Find where the given text appears and provide that cell's center as [X, Y] coordinate. 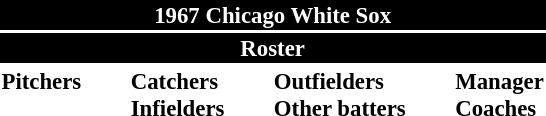
1967 Chicago White Sox [272, 15]
Roster [272, 48]
